From the cell containing the given text, extract its center point as (x, y) coordinate. 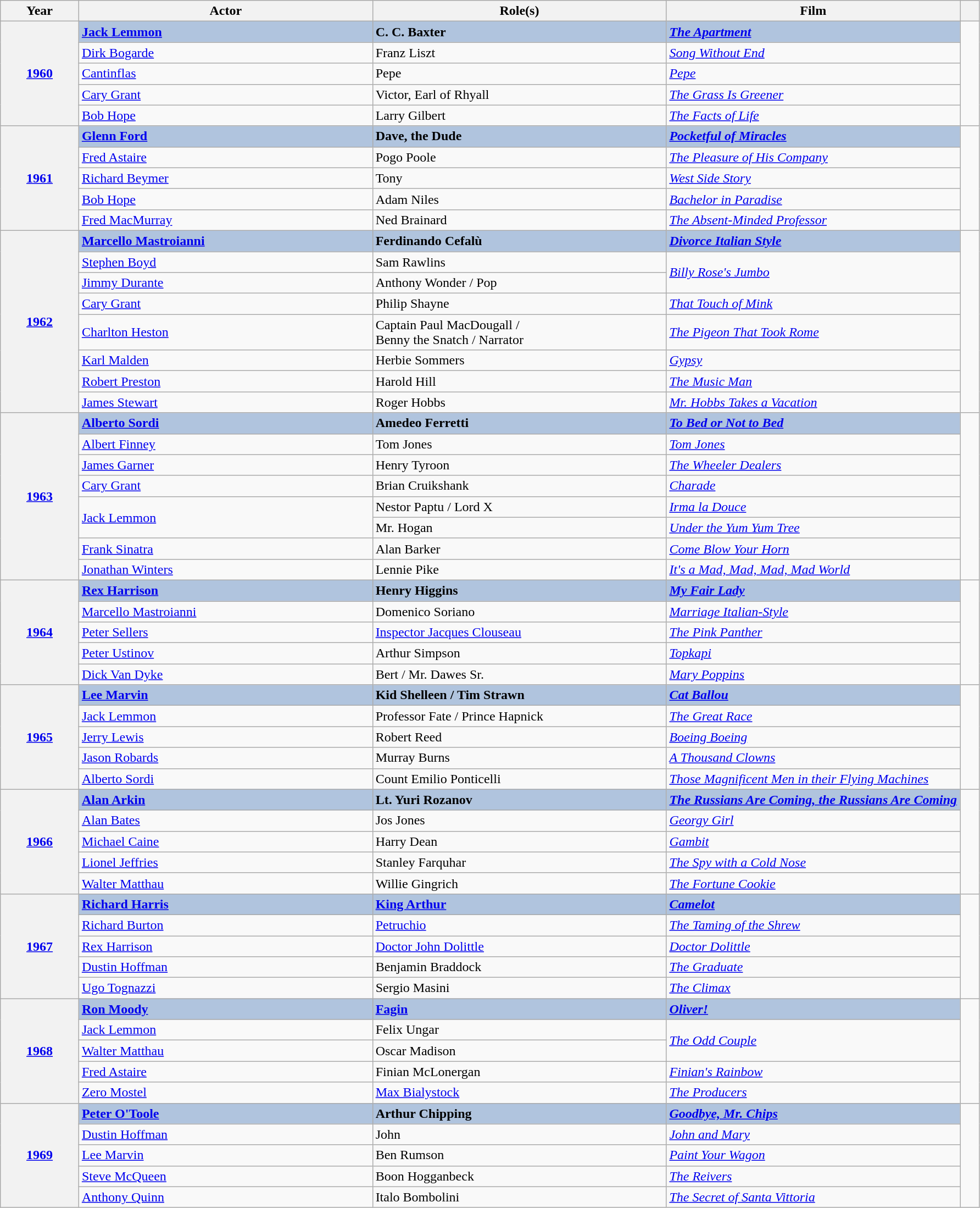
1963 (40, 496)
Nestor Paptu / Lord X (520, 507)
Albert Finney (225, 444)
Jason Robards (225, 758)
Jos Jones (520, 821)
Finian's Rainbow (813, 1072)
The Wheeler Dealers (813, 465)
Amedeo Ferretti (520, 423)
Glenn Ford (225, 136)
1969 (40, 1155)
That Touch of Mink (813, 304)
Boon Hogganbeck (520, 1176)
Marriage Italian-Style (813, 612)
Harold Hill (520, 381)
Max Bialystock (520, 1093)
Herbie Sommers (520, 361)
Jonathan Winters (225, 569)
The Pigeon That Took Rome (813, 332)
The Producers (813, 1093)
Those Magnificent Men in their Flying Machines (813, 779)
1967 (40, 946)
Pogo Poole (520, 157)
Italo Bombolini (520, 1197)
Willie Gingrich (520, 883)
Ferdinando Cefalù (520, 241)
Anthony Wonder / Pop (520, 283)
Song Without End (813, 53)
Brian Cruikshank (520, 486)
Actor (225, 11)
Lionel Jeffries (225, 862)
Cat Ballou (813, 695)
The Music Man (813, 381)
Alan Arkin (225, 800)
Bert / Mr. Dawes Sr. (520, 674)
Larry Gilbert (520, 115)
Ron Moody (225, 1009)
1962 (40, 322)
The Grass Is Greener (813, 95)
Domenico Soriano (520, 612)
Kid Shelleen / Tim Strawn (520, 695)
The Great Race (813, 716)
Dave, the Dude (520, 136)
Mr. Hobbs Takes a Vacation (813, 402)
1965 (40, 737)
Stanley Farquhar (520, 862)
Karl Malden (225, 361)
Mary Poppins (813, 674)
Victor, Earl of Rhyall (520, 95)
The Absent-Minded Professor (813, 220)
It's a Mad, Mad, Mad, Mad World (813, 569)
1961 (40, 178)
Stephen Boyd (225, 262)
Michael Caine (225, 841)
Jimmy Durante (225, 283)
Fred MacMurray (225, 220)
Richard Beymer (225, 178)
Harry Dean (520, 841)
John (520, 1134)
Professor Fate / Prince Hapnick (520, 716)
Franz Liszt (520, 53)
Robert Reed (520, 737)
Zero Mostel (225, 1093)
Dirk Bogarde (225, 53)
Cantinflas (225, 74)
Tony (520, 178)
C. C. Baxter (520, 32)
Dick Van Dyke (225, 674)
Irma la Douce (813, 507)
West Side Story (813, 178)
Divorce Italian Style (813, 241)
The Russians Are Coming, the Russians Are Coming (813, 800)
Mr. Hogan (520, 528)
Paint Your Wagon (813, 1155)
The Spy with a Cold Nose (813, 862)
Finian McLonergan (520, 1072)
Count Emilio Ponticelli (520, 779)
Boeing Boeing (813, 737)
Roger Hobbs (520, 402)
Felix Ungar (520, 1030)
Doctor Dolittle (813, 946)
Doctor John Dolittle (520, 946)
Camelot (813, 904)
The Apartment (813, 32)
Pocketful of Miracles (813, 136)
The Climax (813, 988)
Peter O'Toole (225, 1113)
Gambit (813, 841)
Oscar Madison (520, 1051)
Jerry Lewis (225, 737)
Henry Tyroon (520, 465)
The Taming of the Shrew (813, 925)
Murray Burns (520, 758)
The Pink Panther (813, 633)
To Bed or Not to Bed (813, 423)
Sam Rawlins (520, 262)
Richard Burton (225, 925)
Alan Bates (225, 821)
The Secret of Santa Vittoria (813, 1197)
Come Blow Your Horn (813, 548)
Philip Shayne (520, 304)
Henry Higgins (520, 590)
Lt. Yuri Rozanov (520, 800)
Sergio Masini (520, 988)
Alan Barker (520, 548)
The Graduate (813, 967)
Arthur Simpson (520, 653)
Benjamin Braddock (520, 967)
Topkapi (813, 653)
Peter Ustinov (225, 653)
Frank Sinatra (225, 548)
The Odd Couple (813, 1040)
Under the Yum Yum Tree (813, 528)
Steve McQueen (225, 1176)
Lennie Pike (520, 569)
Ned Brainard (520, 220)
Gypsy (813, 361)
The Pleasure of His Company (813, 157)
The Reivers (813, 1176)
Arthur Chipping (520, 1113)
Oliver! (813, 1009)
1968 (40, 1051)
Inspector Jacques Clouseau (520, 633)
James Garner (225, 465)
Fagin (520, 1009)
Richard Harris (225, 904)
Robert Preston (225, 381)
Billy Rose's Jumbo (813, 273)
Peter Sellers (225, 633)
Charade (813, 486)
Ben Rumson (520, 1155)
Georgy Girl (813, 821)
Year (40, 11)
The Facts of Life (813, 115)
Adam Niles (520, 199)
1966 (40, 841)
Anthony Quinn (225, 1197)
Goodbye, Mr. Chips (813, 1113)
Charlton Heston (225, 332)
James Stewart (225, 402)
Ugo Tognazzi (225, 988)
John and Mary (813, 1134)
King Arthur (520, 904)
Petruchio (520, 925)
The Fortune Cookie (813, 883)
Captain Paul MacDougall / Benny the Snatch / Narrator (520, 332)
Role(s) (520, 11)
A Thousand Clowns (813, 758)
My Fair Lady (813, 590)
1960 (40, 74)
1964 (40, 632)
Film (813, 11)
Bachelor in Paradise (813, 199)
